Return (X, Y) of the center of cell containing provided text 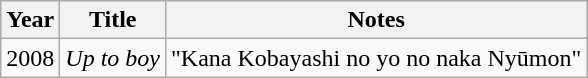
2008 (30, 58)
Year (30, 20)
"Kana Kobayashi no yo no naka Nyūmon" (376, 58)
Title (113, 20)
Notes (376, 20)
Up to boy (113, 58)
